Return the (x, y) coordinate for the center point of the cell that contains the specified text.  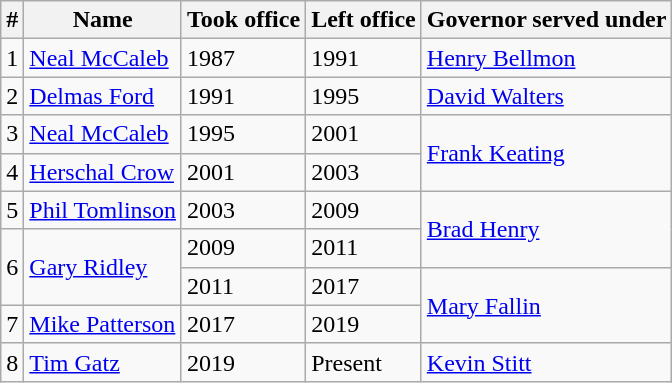
David Walters (546, 96)
Mary Fallin (546, 305)
8 (12, 362)
1 (12, 58)
Phil Tomlinson (103, 210)
# (12, 20)
Brad Henry (546, 229)
Henry Bellmon (546, 58)
Present (364, 362)
3 (12, 134)
Tim Gatz (103, 362)
Left office (364, 20)
Kevin Stitt (546, 362)
Delmas Ford (103, 96)
2 (12, 96)
6 (12, 267)
4 (12, 172)
Frank Keating (546, 153)
1987 (243, 58)
Herschal Crow (103, 172)
7 (12, 324)
Took office (243, 20)
Governor served under (546, 20)
Mike Patterson (103, 324)
Name (103, 20)
Gary Ridley (103, 267)
5 (12, 210)
